Capture the cell that displays the provided text and extract its [x, y] central coordinate. 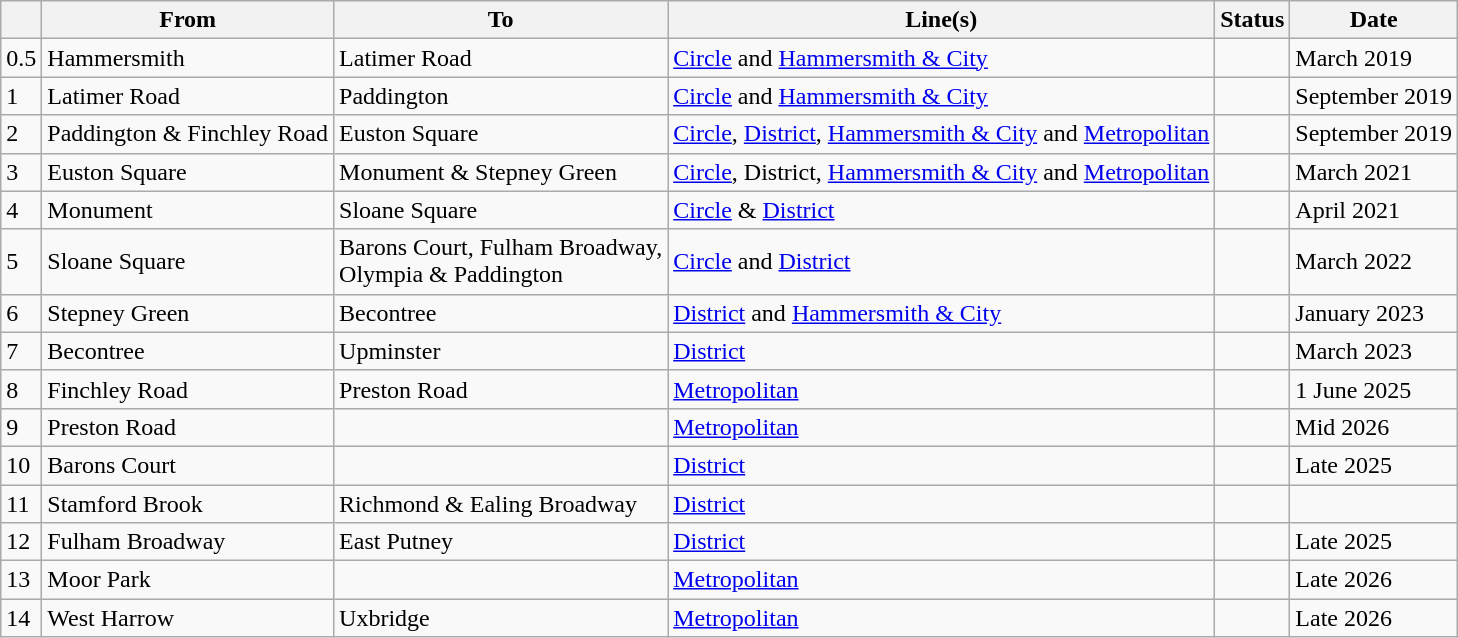
West Harrow [188, 618]
Hammersmith [188, 58]
East Putney [501, 542]
Fulham Broadway [188, 542]
12 [22, 542]
April 2021 [1374, 210]
Circle and District [942, 262]
Paddington [501, 96]
Monument & Stepney Green [501, 172]
4 [22, 210]
11 [22, 503]
6 [22, 313]
March 2021 [1374, 172]
Monument [188, 210]
March 2023 [1374, 351]
9 [22, 427]
Stamford Brook [188, 503]
0.5 [22, 58]
Date [1374, 20]
Status [1252, 20]
Moor Park [188, 580]
Barons Court, Fulham Broadway,Olympia & Paddington [501, 262]
From [188, 20]
January 2023 [1374, 313]
1 [22, 96]
Mid 2026 [1374, 427]
14 [22, 618]
13 [22, 580]
Finchley Road [188, 389]
To [501, 20]
Upminster [501, 351]
Barons Court [188, 465]
8 [22, 389]
March 2022 [1374, 262]
3 [22, 172]
Uxbridge [501, 618]
Circle & District [942, 210]
2 [22, 134]
March 2019 [1374, 58]
5 [22, 262]
7 [22, 351]
District and Hammersmith & City [942, 313]
10 [22, 465]
1 June 2025 [1374, 389]
Paddington & Finchley Road [188, 134]
Line(s) [942, 20]
Richmond & Ealing Broadway [501, 503]
Stepney Green [188, 313]
